Output the [X, Y] coordinate of the center of the cell containing the given text.  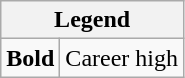
Legend [92, 20]
Bold [30, 58]
Career high [122, 58]
